Return the [x, y] coordinate for the center point of the cell that contains the specified text.  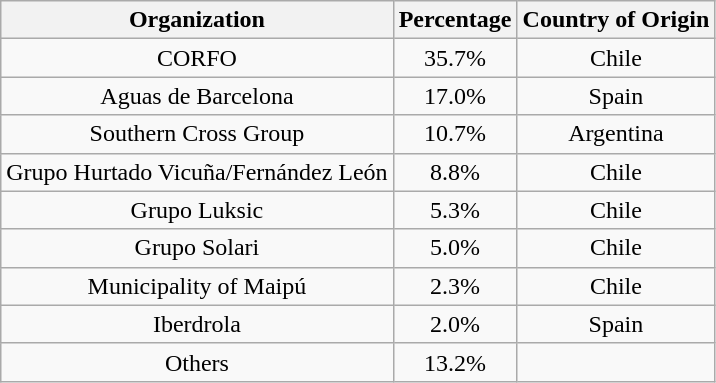
13.2% [455, 362]
Country of Origin [616, 20]
Percentage [455, 20]
5.3% [455, 210]
Grupo Solari [197, 248]
2.3% [455, 286]
2.0% [455, 324]
Municipality of Maipú [197, 286]
Southern Cross Group [197, 134]
CORFO [197, 58]
Grupo Luksic [197, 210]
Organization [197, 20]
5.0% [455, 248]
Aguas de Barcelona [197, 96]
8.8% [455, 172]
Others [197, 362]
10.7% [455, 134]
35.7% [455, 58]
17.0% [455, 96]
Iberdrola [197, 324]
Argentina [616, 134]
Grupo Hurtado Vicuña/Fernández León [197, 172]
